From the cell containing the given text, extract its center point as (X, Y) coordinate. 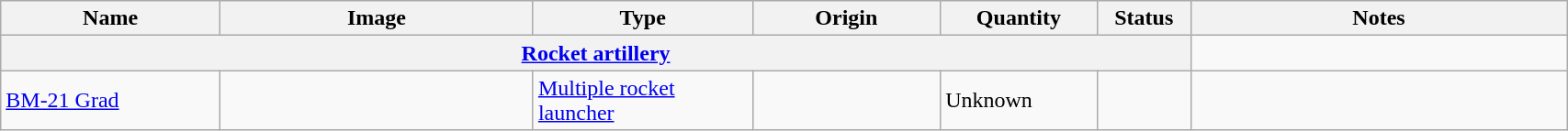
Image (377, 18)
Status (1144, 18)
Name (110, 18)
Type (643, 18)
Quantity (1019, 18)
BM-21 Grad (110, 101)
Rocket artillery (596, 53)
Origin (847, 18)
Notes (1378, 18)
Multiple rocket launcher (643, 101)
Unknown (1019, 101)
